Pinpoint the cell where the given text exists, returning its [X, Y] midpoint coordinate. 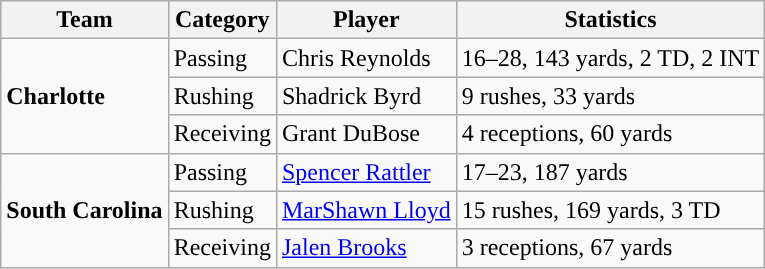
South Carolina [84, 210]
Shadrick Byrd [366, 96]
17–23, 187 yards [610, 172]
3 receptions, 67 yards [610, 248]
16–28, 143 yards, 2 TD, 2 INT [610, 58]
Spencer Rattler [366, 172]
4 receptions, 60 yards [610, 134]
Chris Reynolds [366, 58]
Jalen Brooks [366, 248]
Player [366, 20]
MarShawn Lloyd [366, 210]
15 rushes, 169 yards, 3 TD [610, 210]
Category [222, 20]
Grant DuBose [366, 134]
Charlotte [84, 96]
Team [84, 20]
9 rushes, 33 yards [610, 96]
Statistics [610, 20]
